Return the (X, Y) coordinate for the center point of the cell that contains the specified text.  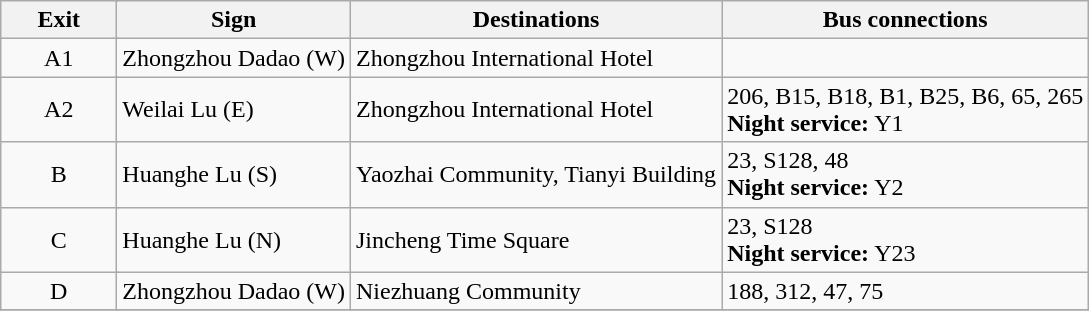
Huanghe Lu (S) (234, 174)
Destinations (536, 20)
Jincheng Time Square (536, 240)
B (59, 174)
Niezhuang Community (536, 291)
Weilai Lu (E) (234, 110)
188, 312, 47, 75 (906, 291)
Exit (59, 20)
Sign (234, 20)
Bus connections (906, 20)
D (59, 291)
206, B15, B18, B1, B25, B6, 65, 265Night service: Y1 (906, 110)
A2 (59, 110)
C (59, 240)
23, S128, 48Night service: Y2 (906, 174)
Yaozhai Community, Tianyi Building (536, 174)
A1 (59, 58)
Huanghe Lu (N) (234, 240)
23, S128Night service: Y23 (906, 240)
